Return the (X, Y) coordinate for the center point of the cell that contains the specified text.  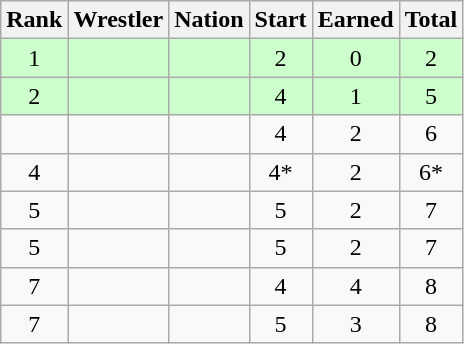
3 (356, 324)
Start (280, 20)
Rank (34, 20)
6* (431, 172)
Wrestler (118, 20)
0 (356, 58)
4* (280, 172)
Nation (209, 20)
Earned (356, 20)
6 (431, 134)
Total (431, 20)
